For the text-containing cell, return its midpoint in [x, y] coordinate format. 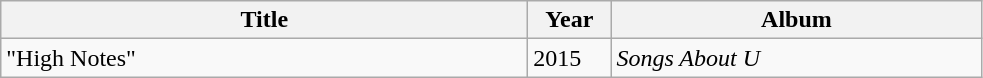
Title [264, 20]
Album [796, 20]
"High Notes" [264, 58]
Songs About U [796, 58]
Year [570, 20]
2015 [570, 58]
